Extract the (X, Y) coordinate from the center of the cell holding the provided text.  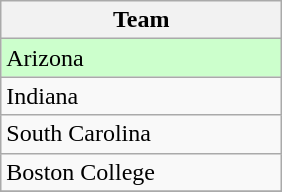
Arizona (142, 58)
Boston College (142, 172)
Team (142, 20)
Indiana (142, 96)
South Carolina (142, 134)
